Locate the cell with the specified text and output its (x, y) center coordinate. 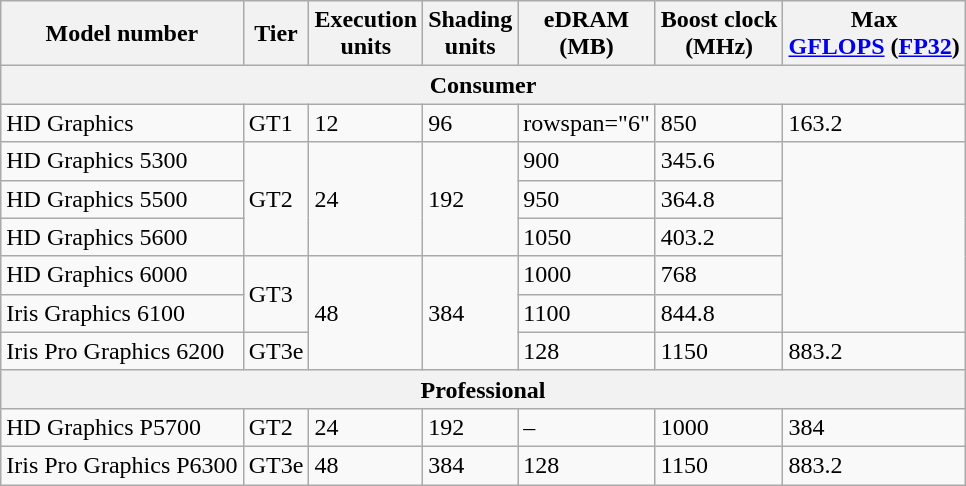
1100 (587, 313)
768 (719, 275)
403.2 (719, 237)
163.2 (874, 123)
HD Graphics 5500 (122, 199)
HD Graphics (122, 123)
950 (587, 199)
345.6 (719, 161)
HD Graphics 5600 (122, 237)
Iris Pro Graphics P6300 (122, 465)
1050 (587, 237)
GT3 (276, 294)
364.8 (719, 199)
Iris Graphics 6100 (122, 313)
Consumer (484, 85)
Max GFLOPS (FP32) (874, 34)
Execution units (366, 34)
850 (719, 123)
GT1 (276, 123)
Iris Pro Graphics 6200 (122, 351)
HD Graphics P5700 (122, 427)
844.8 (719, 313)
– (587, 427)
Model number (122, 34)
HD Graphics 6000 (122, 275)
Tier (276, 34)
12 (366, 123)
Shading units (470, 34)
Professional (484, 389)
Boost clock (MHz) (719, 34)
rowspan="6" (587, 123)
96 (470, 123)
900 (587, 161)
HD Graphics 5300 (122, 161)
eDRAM (MB) (587, 34)
